Detect which cell encompasses the target text, then output its (X, Y) center coordinate. 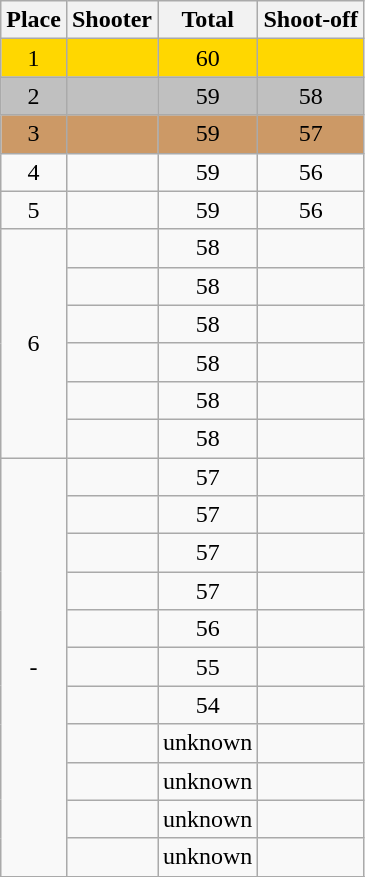
Total (208, 20)
3 (34, 134)
Shoot-off (311, 20)
2 (34, 96)
Place (34, 20)
4 (34, 172)
54 (208, 705)
Shooter (112, 20)
- (34, 668)
6 (34, 343)
55 (208, 667)
60 (208, 58)
5 (34, 210)
1 (34, 58)
